Scan for the cell matching the given text and deliver its (X, Y) coordinate at center. 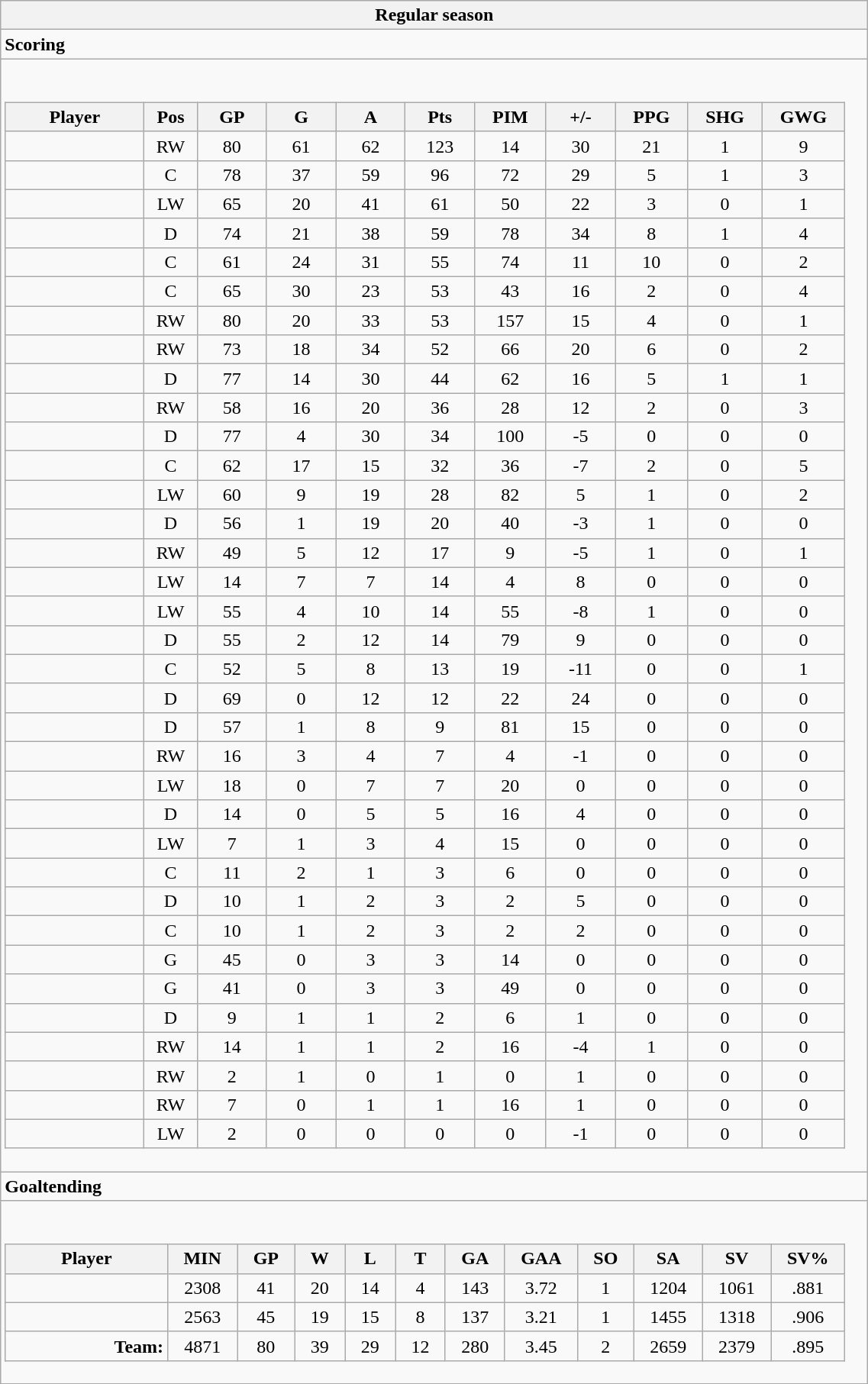
SV (737, 1259)
.881 (808, 1288)
-4 (580, 1047)
MIN (203, 1259)
GWG (803, 117)
SV% (808, 1259)
GAA (540, 1259)
38 (371, 233)
3.72 (540, 1288)
SHG (725, 117)
43 (511, 292)
31 (371, 262)
SA (668, 1259)
SO (605, 1259)
56 (232, 524)
2379 (737, 1346)
1061 (737, 1288)
+/- (580, 117)
1318 (737, 1317)
60 (232, 495)
50 (511, 204)
PIM (511, 117)
4871 (203, 1346)
69 (232, 698)
.906 (808, 1317)
3.45 (540, 1346)
81 (511, 727)
Goaltending (434, 1186)
40 (511, 524)
1204 (668, 1288)
157 (511, 321)
A (371, 117)
79 (511, 640)
1455 (668, 1317)
123 (440, 146)
23 (371, 292)
Pos (171, 117)
2308 (203, 1288)
57 (232, 727)
-3 (580, 524)
73 (232, 350)
13 (440, 669)
T (421, 1259)
33 (371, 321)
44 (440, 379)
82 (511, 495)
Regular season (434, 15)
96 (440, 175)
2563 (203, 1317)
137 (475, 1317)
72 (511, 175)
Team: (87, 1346)
-7 (580, 466)
Pts (440, 117)
2659 (668, 1346)
GA (475, 1259)
W (320, 1259)
L (370, 1259)
37 (301, 175)
66 (511, 350)
280 (475, 1346)
143 (475, 1288)
32 (440, 466)
-8 (580, 611)
100 (511, 437)
3.21 (540, 1317)
-11 (580, 669)
58 (232, 408)
Scoring (434, 44)
.895 (808, 1346)
39 (320, 1346)
PPG (652, 117)
